Capture the cell that displays the provided text and extract its (x, y) central coordinate. 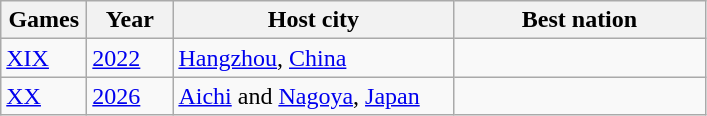
Games (44, 20)
2022 (130, 58)
Hangzhou, China (314, 58)
XIX (44, 58)
Best nation (580, 20)
XX (44, 96)
Host city (314, 20)
Year (130, 20)
Aichi and Nagoya, Japan (314, 96)
2026 (130, 96)
